Provide the [X, Y] coordinate of the cell's center where the given text is located.  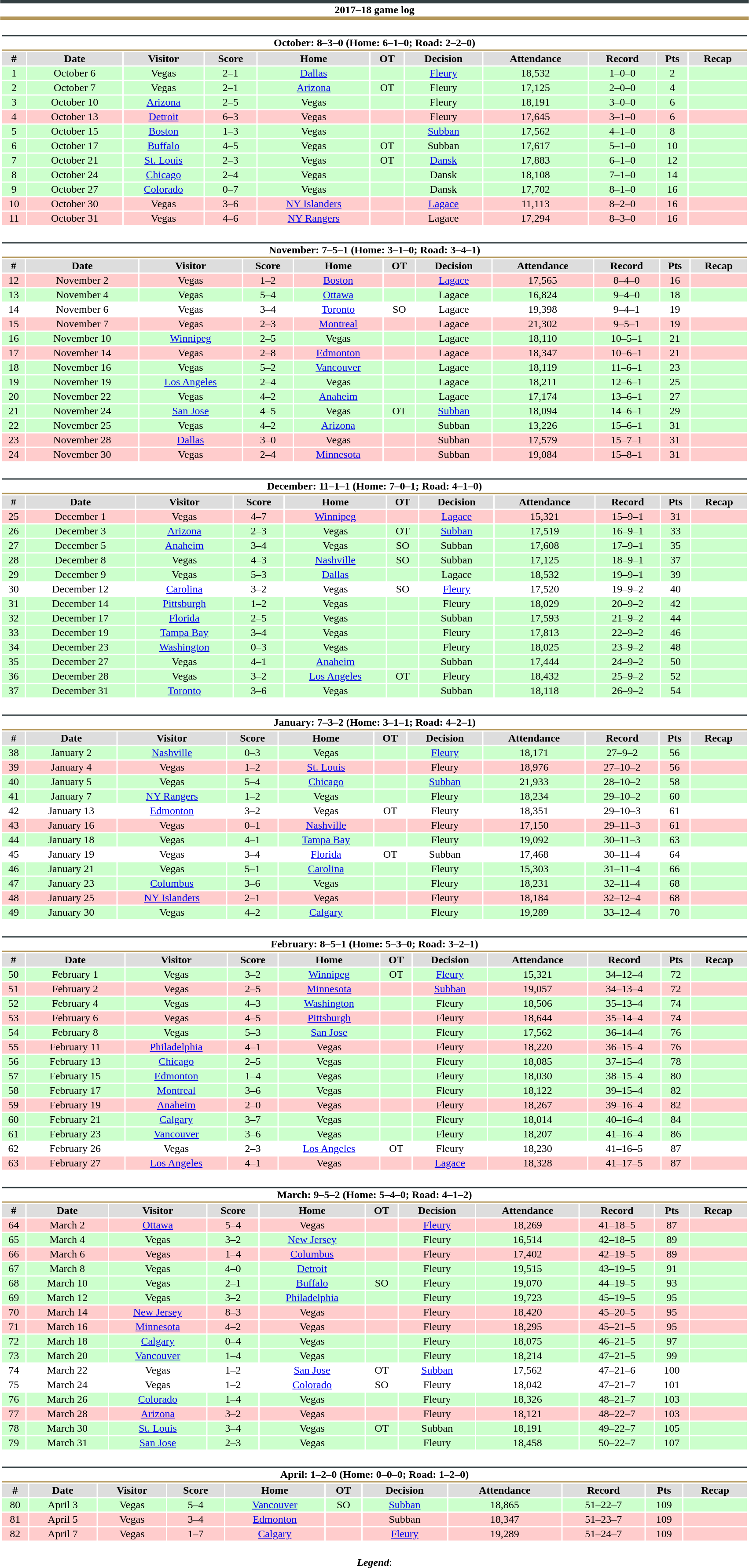
January 25 [71, 898]
49 [13, 913]
2–8 [268, 353]
3–1–0 [622, 117]
6–1–0 [622, 161]
16–9–1 [628, 531]
15,303 [534, 869]
29–10–3 [622, 811]
79 [14, 1443]
50–22–7 [617, 1443]
March 31 [67, 1443]
9–4–1 [627, 309]
105 [672, 1428]
24 [13, 454]
41 [13, 797]
47–21–5 [617, 1356]
17,468 [534, 855]
November 30 [82, 454]
October 24 [75, 175]
19–9–1 [628, 575]
February 1 [75, 974]
28 [13, 560]
32–12–4 [622, 898]
11,113 [536, 204]
26–9–2 [628, 691]
86 [676, 1134]
January 19 [71, 855]
January 23 [71, 884]
8–3–0 [622, 219]
33–12–4 [622, 913]
38 [13, 753]
19,515 [528, 1269]
19,092 [534, 840]
20–9–2 [628, 604]
March 8 [67, 1269]
2–0–0 [622, 88]
18,110 [543, 338]
October 6 [75, 73]
5–1–0 [622, 146]
18,295 [528, 1327]
February 6 [75, 1018]
17,150 [534, 826]
18,432 [545, 676]
18,211 [543, 382]
21–9–2 [628, 618]
84 [676, 1119]
30 [13, 589]
19,723 [528, 1298]
December 23 [80, 647]
18,121 [528, 1414]
March 20 [67, 1356]
3–0 [268, 440]
November 2 [82, 280]
10–6–1 [627, 353]
21,302 [543, 324]
18,458 [528, 1443]
18,420 [528, 1312]
45–20–5 [617, 1312]
69 [14, 1298]
2–0 [253, 1105]
December 1 [80, 517]
October 13 [75, 117]
February 2 [75, 989]
13,226 [543, 425]
32–11–4 [622, 884]
18,230 [538, 1148]
February: 8–5–1 (Home: 5–3–0; Road: 3–2–1) [374, 944]
30–11–3 [622, 840]
December 31 [80, 691]
3–0–0 [622, 102]
October: 8–3–0 (Home: 6–1–0; Road: 2–2–0) [374, 43]
4–7 [259, 517]
18,085 [538, 1061]
7–1–0 [622, 175]
38–15–4 [624, 1076]
18,075 [528, 1341]
41–16–5 [624, 1148]
51 [13, 989]
17,174 [543, 396]
101 [672, 1385]
March 12 [67, 1298]
16,514 [528, 1240]
71 [14, 1327]
18,351 [534, 811]
36–15–4 [624, 1047]
December 5 [80, 546]
27–9–2 [622, 753]
17,579 [543, 440]
35–14–4 [624, 1018]
0–7 [231, 190]
23–9–2 [628, 647]
October 7 [75, 88]
41–16–4 [624, 1134]
37–15–4 [624, 1061]
41–18–5 [617, 1225]
51–24–7 [603, 1534]
17,402 [528, 1254]
18,119 [543, 367]
9 [14, 190]
March 10 [67, 1283]
99 [672, 1356]
21,933 [534, 782]
18,328 [538, 1163]
January 30 [71, 913]
67 [14, 1269]
45–21–5 [617, 1327]
March 16 [67, 1327]
March 26 [67, 1399]
17,294 [536, 219]
December 8 [80, 560]
February 26 [75, 1148]
8–3 [233, 1312]
17,444 [545, 662]
17,702 [536, 190]
November 22 [82, 396]
0–1 [253, 826]
16,824 [543, 295]
January 4 [71, 768]
8–1–0 [622, 190]
18,014 [538, 1119]
100 [672, 1370]
53 [13, 1018]
17,565 [543, 280]
47 [13, 884]
15 [13, 324]
April 5 [62, 1520]
18,234 [534, 797]
18,267 [538, 1105]
28–10–2 [622, 782]
18,326 [528, 1399]
18,094 [543, 411]
November 16 [82, 367]
32 [13, 618]
January 16 [71, 826]
17,645 [536, 117]
19,070 [528, 1283]
15–8–1 [627, 454]
October 21 [75, 161]
39–15–4 [624, 1090]
48–21–7 [617, 1399]
January: 7–3–2 (Home: 3–1–1; Road: 4–2–1) [374, 722]
March 28 [67, 1414]
15–6–1 [627, 425]
34 [13, 647]
December 27 [80, 662]
35–13–4 [624, 1003]
45–19–5 [617, 1298]
29–11–3 [622, 826]
February 21 [75, 1119]
11 [14, 219]
18,030 [538, 1076]
18,108 [536, 175]
October 31 [75, 219]
November 25 [82, 425]
December: 11–1–1 (Home: 7–0–1; Road: 4–1–0) [374, 486]
18,644 [538, 1018]
10–5–1 [627, 338]
November 10 [82, 338]
18,184 [534, 898]
December 14 [80, 604]
17,593 [545, 618]
55 [13, 1047]
March 2 [67, 1225]
18,976 [534, 768]
15–7–1 [627, 440]
1–0–0 [622, 73]
17,883 [536, 161]
27–10–2 [622, 768]
1 [14, 73]
November 7 [82, 324]
34–13–4 [624, 989]
93 [672, 1283]
18,231 [534, 884]
2017–18 game log [374, 10]
47–21–7 [617, 1385]
13–6–1 [627, 396]
October 10 [75, 102]
February 4 [75, 1003]
November 19 [82, 382]
December 28 [80, 676]
18,118 [545, 691]
18,220 [538, 1047]
December 9 [80, 575]
31–11–4 [622, 869]
April 3 [62, 1505]
October 15 [75, 132]
October 30 [75, 204]
18,214 [528, 1356]
57 [13, 1076]
9–5–1 [627, 324]
November 14 [82, 353]
59 [13, 1105]
51–22–7 [603, 1505]
February 11 [75, 1047]
47–21–6 [617, 1370]
17,608 [545, 546]
17–9–1 [628, 546]
March 22 [67, 1370]
9–4–0 [627, 295]
18–9–1 [628, 560]
January 5 [71, 782]
17 [13, 353]
January 13 [71, 811]
107 [672, 1443]
18,865 [504, 1505]
4–6 [231, 219]
14–6–1 [627, 411]
45 [13, 855]
March: 9–5–2 (Home: 5–4–0; Road: 4–1–2) [374, 1195]
October 27 [75, 190]
11–6–1 [627, 367]
January 7 [71, 797]
February 13 [75, 1061]
17,519 [545, 531]
18,269 [528, 1225]
1–7 [196, 1534]
4–1–0 [622, 132]
February 17 [75, 1090]
65 [14, 1240]
15–9–1 [628, 517]
48–22–7 [617, 1414]
February 27 [75, 1163]
43–19–5 [617, 1269]
February 8 [75, 1032]
5–2 [268, 367]
4–0 [233, 1269]
January 2 [71, 753]
December 19 [80, 633]
22–9–2 [628, 633]
November: 7–5–1 (Home: 3–1–0; Road: 3–4–1) [374, 250]
5 [14, 132]
November 6 [82, 309]
February 15 [75, 1076]
November 4 [82, 295]
42–18–5 [617, 1240]
26 [13, 531]
75 [14, 1385]
22 [13, 425]
97 [672, 1341]
18,171 [534, 753]
December 3 [80, 531]
24–9–2 [628, 662]
81 [15, 1520]
30–11–4 [622, 855]
1–3 [231, 132]
18,025 [545, 647]
March 6 [67, 1254]
February 19 [75, 1105]
March 4 [67, 1240]
6–3 [231, 117]
March 18 [67, 1341]
February 23 [75, 1134]
March 14 [67, 1312]
29–10–2 [622, 797]
20 [13, 396]
April: 1–2–0 (Home: 0–0–0; Road: 1–2–0) [374, 1474]
51–23–7 [603, 1520]
77 [14, 1414]
December 17 [80, 618]
39–16–4 [624, 1105]
34–12–4 [624, 974]
January 18 [71, 840]
49–22–7 [617, 1428]
March 30 [67, 1428]
18,029 [545, 604]
40–16–4 [624, 1119]
36–14–4 [624, 1032]
18,042 [528, 1385]
November 28 [82, 440]
7 [14, 161]
13 [13, 295]
0–4 [233, 1341]
October 17 [75, 146]
December 12 [80, 589]
42–19–5 [617, 1254]
19,084 [543, 454]
19,057 [538, 989]
17,520 [545, 589]
36 [13, 676]
18,506 [538, 1003]
November 24 [82, 411]
46–21–5 [617, 1341]
18,122 [538, 1090]
41–17–5 [624, 1163]
17,617 [536, 146]
91 [672, 1269]
3 [14, 102]
March 24 [67, 1385]
44–19–5 [617, 1283]
8–4–0 [627, 280]
19–9–2 [628, 589]
5–1 [253, 869]
19,398 [543, 309]
18,207 [538, 1134]
73 [14, 1356]
April 7 [62, 1534]
12–6–1 [627, 382]
3–7 [253, 1119]
43 [13, 826]
62 [13, 1148]
January 21 [71, 869]
17,813 [545, 633]
25–9–2 [628, 676]
8–2–0 [622, 204]
